Search for the cell housing the specified text and yield its [X, Y] center coordinate. 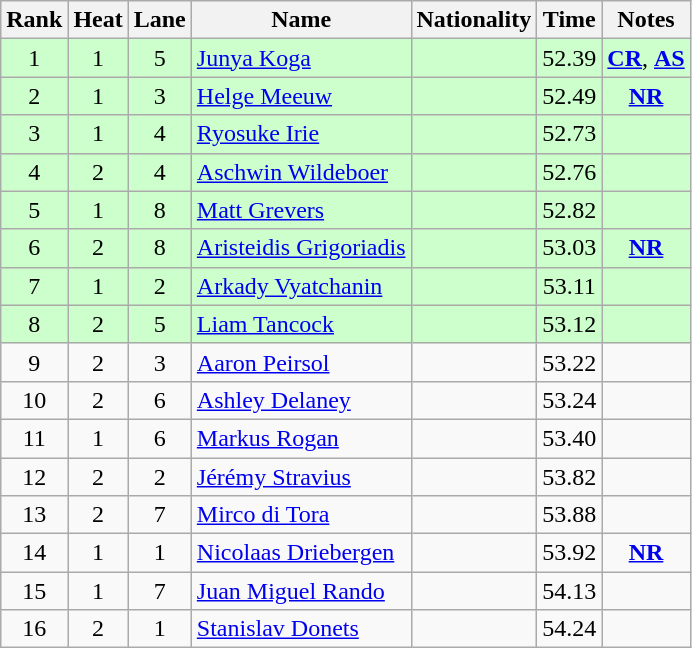
Helge Meeuw [301, 96]
Arkady Vyatchanin [301, 286]
Heat [98, 20]
Liam Tancock [301, 324]
Junya Koga [301, 58]
Markus Rogan [301, 438]
52.39 [570, 58]
Nicolaas Driebergen [301, 553]
Matt Grevers [301, 210]
53.12 [570, 324]
Aaron Peirsol [301, 362]
52.49 [570, 96]
53.22 [570, 362]
53.24 [570, 400]
10 [34, 400]
Notes [646, 20]
52.76 [570, 172]
54.13 [570, 591]
11 [34, 438]
53.82 [570, 477]
53.03 [570, 248]
Mirco di Tora [301, 515]
Juan Miguel Rando [301, 591]
CR, AS [646, 58]
Name [301, 20]
15 [34, 591]
Nationality [474, 20]
13 [34, 515]
53.40 [570, 438]
9 [34, 362]
14 [34, 553]
Ryosuke Irie [301, 134]
12 [34, 477]
Jérémy Stravius [301, 477]
Aristeidis Grigoriadis [301, 248]
Aschwin Wildeboer [301, 172]
53.88 [570, 515]
52.82 [570, 210]
Time [570, 20]
Ashley Delaney [301, 400]
53.92 [570, 553]
Rank [34, 20]
Stanislav Donets [301, 629]
16 [34, 629]
Lane [160, 20]
52.73 [570, 134]
53.11 [570, 286]
54.24 [570, 629]
